Identify which cell holds the provided text, then report its [x, y] central coordinate. 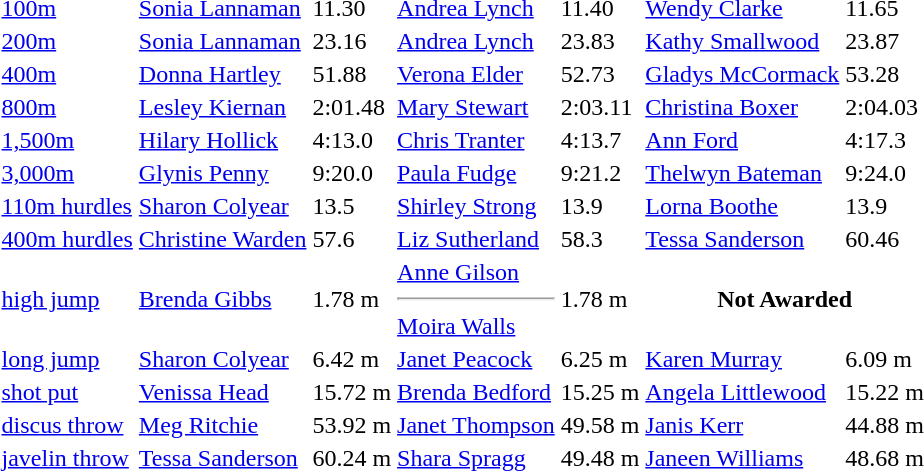
Janet Thompson [476, 425]
2:03.11 [600, 107]
110m hurdles [67, 206]
Mary Stewart [476, 107]
15.72 m [352, 392]
Angela Littlewood [742, 392]
400m hurdles [67, 239]
200m [67, 41]
9:20.0 [352, 173]
6.25 m [600, 359]
Hilary Hollick [222, 140]
9:21.2 [600, 173]
Liz Sutherland [476, 239]
53.92 m [352, 425]
high jump [67, 299]
Verona Elder [476, 74]
Lesley Kiernan [222, 107]
Glynis Penny [222, 173]
Brenda Gibbs [222, 299]
Paula Fudge [476, 173]
57.6 [352, 239]
Thelwyn Bateman [742, 173]
58.3 [600, 239]
Meg Ritchie [222, 425]
Anne Gilson Moira Walls [476, 299]
4:13.0 [352, 140]
13.9 [600, 206]
Christine Warden [222, 239]
400m [67, 74]
discus throw [67, 425]
Janis Kerr [742, 425]
49.58 m [600, 425]
23.16 [352, 41]
4:13.7 [600, 140]
long jump [67, 359]
15.25 m [600, 392]
Lorna Boothe [742, 206]
Kathy Smallwood [742, 41]
Brenda Bedford [476, 392]
Tessa Sanderson [742, 239]
800m [67, 107]
Ann Ford [742, 140]
Andrea Lynch [476, 41]
3,000m [67, 173]
Venissa Head [222, 392]
Shirley Strong [476, 206]
Sonia Lannaman [222, 41]
13.5 [352, 206]
1,500m [67, 140]
shot put [67, 392]
Donna Hartley [222, 74]
Christina Boxer [742, 107]
Chris Tranter [476, 140]
2:01.48 [352, 107]
52.73 [600, 74]
Karen Murray [742, 359]
23.83 [600, 41]
6.42 m [352, 359]
Janet Peacock [476, 359]
Gladys McCormack [742, 74]
51.88 [352, 74]
